Search for the cell housing the specified text and yield its (x, y) center coordinate. 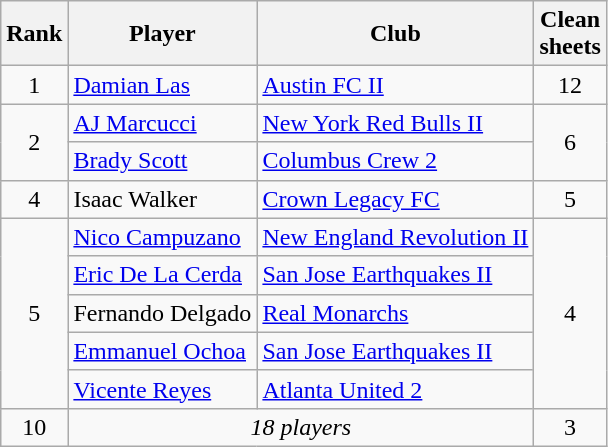
Austin FC II (396, 85)
Fernando Delgado (162, 313)
Eric De La Cerda (162, 275)
Isaac Walker (162, 199)
1 (34, 85)
18 players (301, 427)
10 (34, 427)
Nico Campuzano (162, 237)
New England Revolution II (396, 237)
New York Red Bulls II (396, 123)
Columbus Crew 2 (396, 161)
Player (162, 34)
2 (34, 142)
AJ Marcucci (162, 123)
12 (570, 85)
Crown Legacy FC (396, 199)
Brady Scott (162, 161)
Emmanuel Ochoa (162, 351)
Cleansheets (570, 34)
Atlanta United 2 (396, 389)
Vicente Reyes (162, 389)
Damian Las (162, 85)
Club (396, 34)
Real Monarchs (396, 313)
Rank (34, 34)
6 (570, 142)
3 (570, 427)
